Capture the cell that displays the provided text and extract its [X, Y] central coordinate. 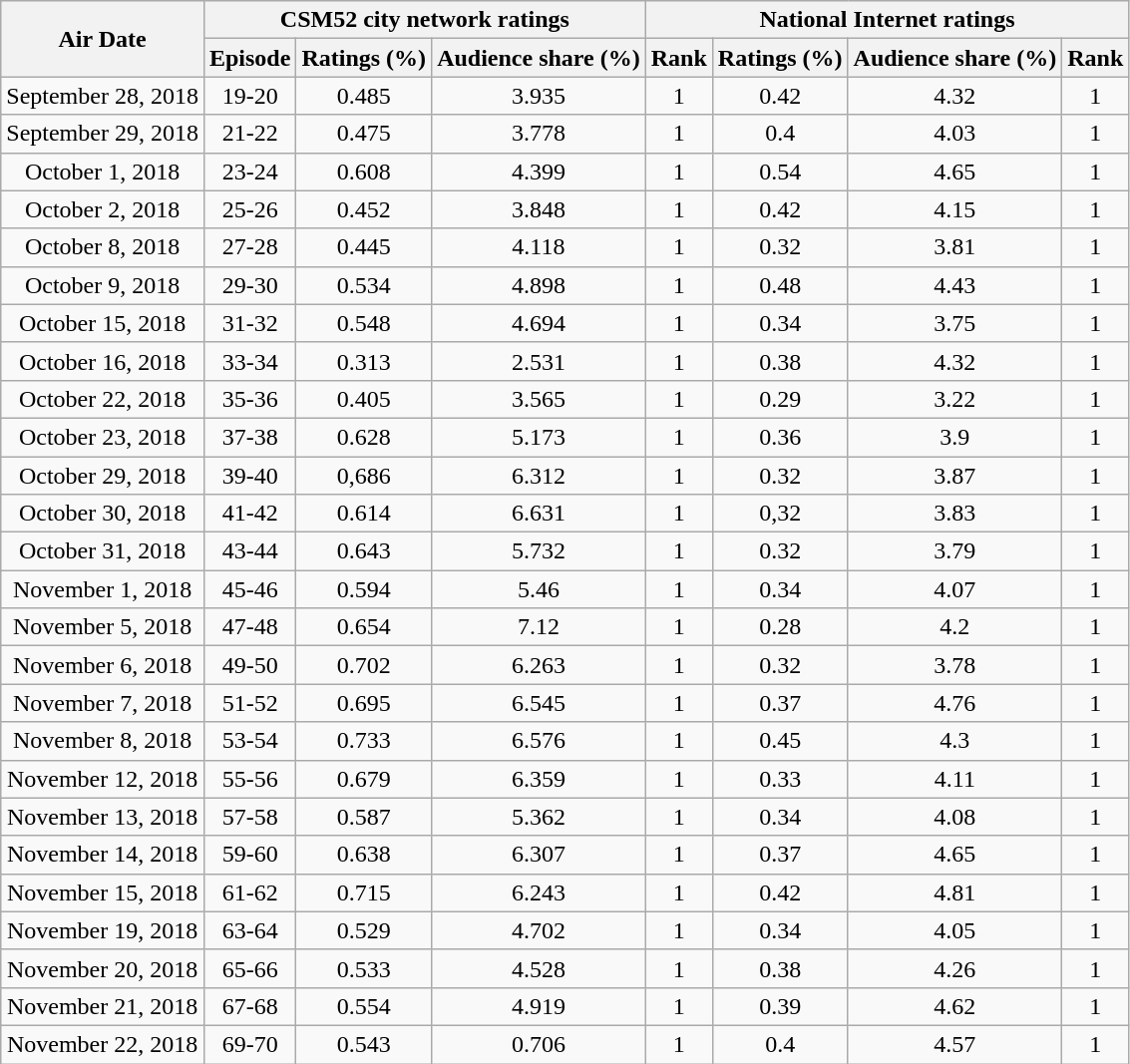
3.83 [955, 514]
59-60 [249, 855]
4.26 [955, 968]
October 22, 2018 [103, 399]
55-56 [249, 779]
2.531 [539, 361]
0.48 [780, 285]
4.57 [955, 1044]
6.312 [539, 476]
October 31, 2018 [103, 551]
0.679 [364, 779]
3.565 [539, 399]
4.2 [955, 627]
0.733 [364, 741]
4.03 [955, 134]
0.702 [364, 665]
41-42 [249, 514]
November 7, 2018 [103, 703]
0.33 [780, 779]
3.78 [955, 665]
November 1, 2018 [103, 589]
0.485 [364, 96]
21-22 [249, 134]
0.533 [364, 968]
6.307 [539, 855]
4.62 [955, 1006]
4.399 [539, 172]
4.07 [955, 589]
6.359 [539, 779]
4.11 [955, 779]
November 14, 2018 [103, 855]
October 15, 2018 [103, 323]
0.36 [780, 437]
0.548 [364, 323]
October 16, 2018 [103, 361]
0.405 [364, 399]
27-28 [249, 247]
43-44 [249, 551]
37-38 [249, 437]
0.715 [364, 892]
6.243 [539, 892]
5.173 [539, 437]
September 29, 2018 [103, 134]
0,32 [780, 514]
October 8, 2018 [103, 247]
3.9 [955, 437]
0,686 [364, 476]
63-64 [249, 930]
19-20 [249, 96]
3.848 [539, 209]
0.529 [364, 930]
65-66 [249, 968]
October 2, 2018 [103, 209]
October 23, 2018 [103, 437]
0.543 [364, 1044]
0.628 [364, 437]
0.587 [364, 817]
6.545 [539, 703]
October 30, 2018 [103, 514]
November 15, 2018 [103, 892]
51-52 [249, 703]
6.576 [539, 741]
4.43 [955, 285]
0.29 [780, 399]
4.81 [955, 892]
5.46 [539, 589]
0.594 [364, 589]
57-58 [249, 817]
3.935 [539, 96]
4.919 [539, 1006]
Episode [249, 58]
61-62 [249, 892]
47-48 [249, 627]
6.263 [539, 665]
25-26 [249, 209]
4.528 [539, 968]
4.08 [955, 817]
October 1, 2018 [103, 172]
5.362 [539, 817]
CSM52 city network ratings [425, 20]
31-32 [249, 323]
November 22, 2018 [103, 1044]
November 19, 2018 [103, 930]
National Internet ratings [888, 20]
November 20, 2018 [103, 968]
4.898 [539, 285]
67-68 [249, 1006]
0.45 [780, 741]
35-36 [249, 399]
7.12 [539, 627]
6.631 [539, 514]
49-50 [249, 665]
0.445 [364, 247]
0.654 [364, 627]
4.118 [539, 247]
November 12, 2018 [103, 779]
0.313 [364, 361]
Air Date [103, 39]
4.694 [539, 323]
45-46 [249, 589]
29-30 [249, 285]
0.706 [539, 1044]
4.15 [955, 209]
3.87 [955, 476]
0.28 [780, 627]
0.534 [364, 285]
November 6, 2018 [103, 665]
November 8, 2018 [103, 741]
November 13, 2018 [103, 817]
3.778 [539, 134]
0.695 [364, 703]
4.3 [955, 741]
69-70 [249, 1044]
0.643 [364, 551]
0.54 [780, 172]
November 21, 2018 [103, 1006]
53-54 [249, 741]
39-40 [249, 476]
0.475 [364, 134]
3.81 [955, 247]
3.75 [955, 323]
0.39 [780, 1006]
3.22 [955, 399]
5.732 [539, 551]
3.79 [955, 551]
November 5, 2018 [103, 627]
September 28, 2018 [103, 96]
0.554 [364, 1006]
4.05 [955, 930]
0.638 [364, 855]
October 29, 2018 [103, 476]
23-24 [249, 172]
0.614 [364, 514]
0.608 [364, 172]
0.452 [364, 209]
4.702 [539, 930]
October 9, 2018 [103, 285]
33-34 [249, 361]
4.76 [955, 703]
